Locate the cell with the specified text and output its [X, Y] center coordinate. 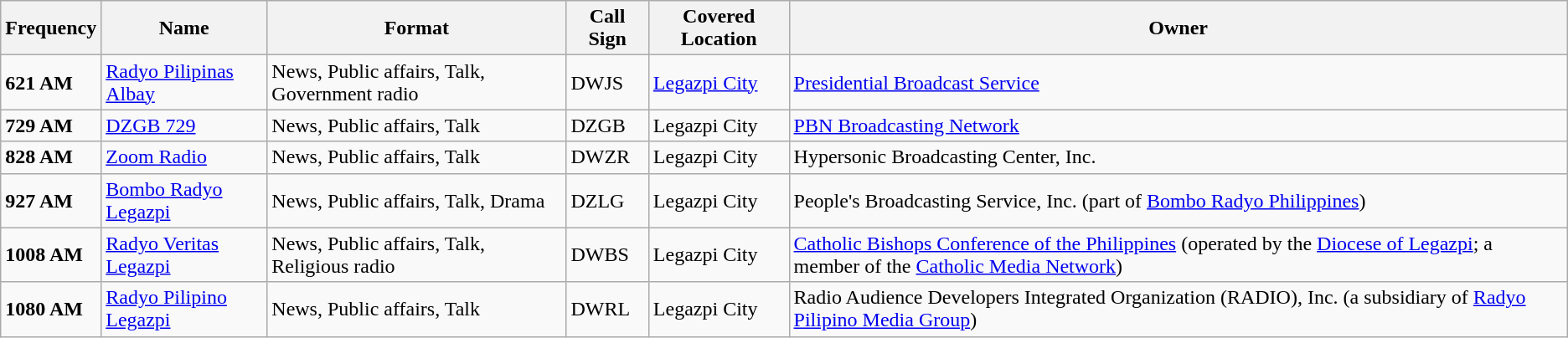
DZGB [607, 125]
621 AM [51, 82]
DWJS [607, 82]
Radyo Veritas Legazpi [184, 254]
Name [184, 28]
828 AM [51, 157]
News, Public affairs, Talk, Government radio [417, 82]
DWBS [607, 254]
927 AM [51, 201]
Radyo Pilipino Legazpi [184, 310]
Covered Location [719, 28]
Catholic Bishops Conference of the Philippines (operated by the Diocese of Legazpi; a member of the Catholic Media Network) [1178, 254]
Hypersonic Broadcasting Center, Inc. [1178, 157]
Radyo Pilipinas Albay [184, 82]
Radio Audience Developers Integrated Organization (RADIO), Inc. (a subsidiary of Radyo Pilipino Media Group) [1178, 310]
DWZR [607, 157]
729 AM [51, 125]
Format [417, 28]
Presidential Broadcast Service [1178, 82]
1080 AM [51, 310]
Owner [1178, 28]
Frequency [51, 28]
DZLG [607, 201]
DZGB 729 [184, 125]
Zoom Radio [184, 157]
Call Sign [607, 28]
1008 AM [51, 254]
News, Public affairs, Talk, Religious radio [417, 254]
News, Public affairs, Talk, Drama [417, 201]
DWRL [607, 310]
People's Broadcasting Service, Inc. (part of Bombo Radyo Philippines) [1178, 201]
PBN Broadcasting Network [1178, 125]
Bombo Radyo Legazpi [184, 201]
